Scan for the cell matching the given text and deliver its [X, Y] coordinate at center. 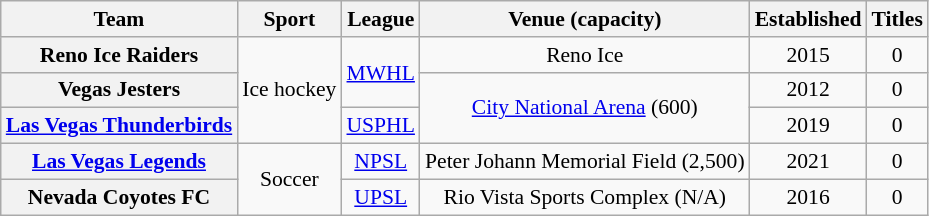
City National Arena (600) [585, 108]
Las Vegas Thunderbirds [119, 126]
2015 [808, 55]
Reno Ice [585, 55]
Reno Ice Raiders [119, 55]
Vegas Jesters [119, 90]
2016 [808, 197]
Sport [289, 19]
2019 [808, 126]
Venue (capacity) [585, 19]
2012 [808, 90]
Nevada Coyotes FC [119, 197]
Team [119, 19]
Titles [898, 19]
MWHL [380, 72]
Rio Vista Sports Complex (N/A) [585, 197]
Ice hockey [289, 90]
Las Vegas Legends [119, 162]
Soccer [289, 180]
NPSL [380, 162]
League [380, 19]
Established [808, 19]
Peter Johann Memorial Field (2,500) [585, 162]
USPHL [380, 126]
2021 [808, 162]
UPSL [380, 197]
